Search for the cell housing the specified text and yield its (x, y) center coordinate. 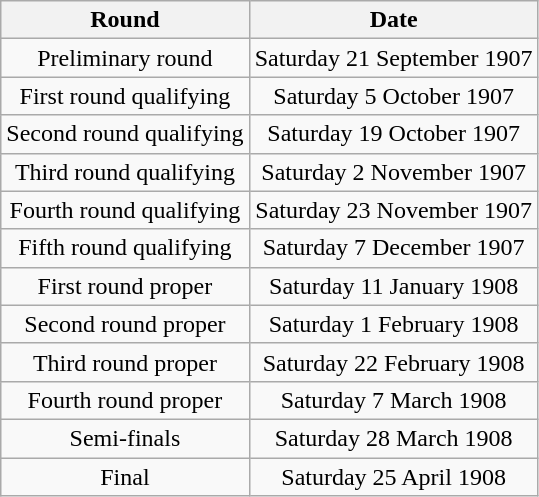
Saturday 28 March 1908 (394, 438)
First round qualifying (125, 96)
Saturday 7 March 1908 (394, 400)
Saturday 21 September 1907 (394, 58)
Date (394, 20)
Second round qualifying (125, 134)
Saturday 23 November 1907 (394, 210)
Preliminary round (125, 58)
Round (125, 20)
Third round proper (125, 362)
Saturday 11 January 1908 (394, 286)
Second round proper (125, 324)
Fifth round qualifying (125, 248)
Saturday 5 October 1907 (394, 96)
Saturday 19 October 1907 (394, 134)
Final (125, 477)
Saturday 25 April 1908 (394, 477)
First round proper (125, 286)
Fourth round proper (125, 400)
Fourth round qualifying (125, 210)
Saturday 2 November 1907 (394, 172)
Saturday 7 December 1907 (394, 248)
Semi-finals (125, 438)
Saturday 22 February 1908 (394, 362)
Third round qualifying (125, 172)
Saturday 1 February 1908 (394, 324)
